Provide the [x, y] coordinate of the cell's center where the given text is located.  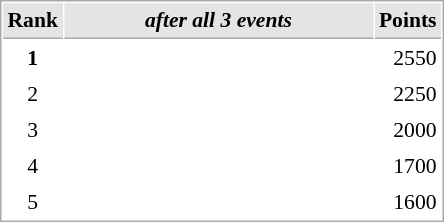
Points [408, 21]
after all 3 events [218, 21]
1600 [408, 201]
4 [32, 165]
2000 [408, 129]
2 [32, 93]
1700 [408, 165]
5 [32, 201]
3 [32, 129]
Rank [32, 21]
2550 [408, 57]
2250 [408, 93]
1 [32, 57]
